Find where the given text appears and provide that cell's center as [X, Y] coordinate. 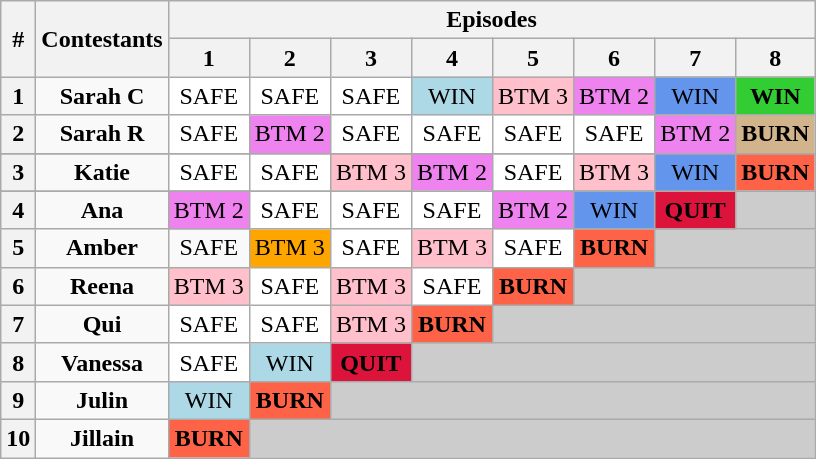
Qui [102, 324]
10 [18, 438]
Katie [102, 172]
# [18, 39]
Sarah R [102, 134]
Sarah C [102, 96]
Episodes [492, 20]
Amber [102, 248]
Vanessa [102, 362]
Reena [102, 286]
Ana [102, 210]
Contestants [102, 39]
Jillain [102, 438]
9 [18, 400]
Julin [102, 400]
